Scan for the cell matching the given text and deliver its (X, Y) coordinate at center. 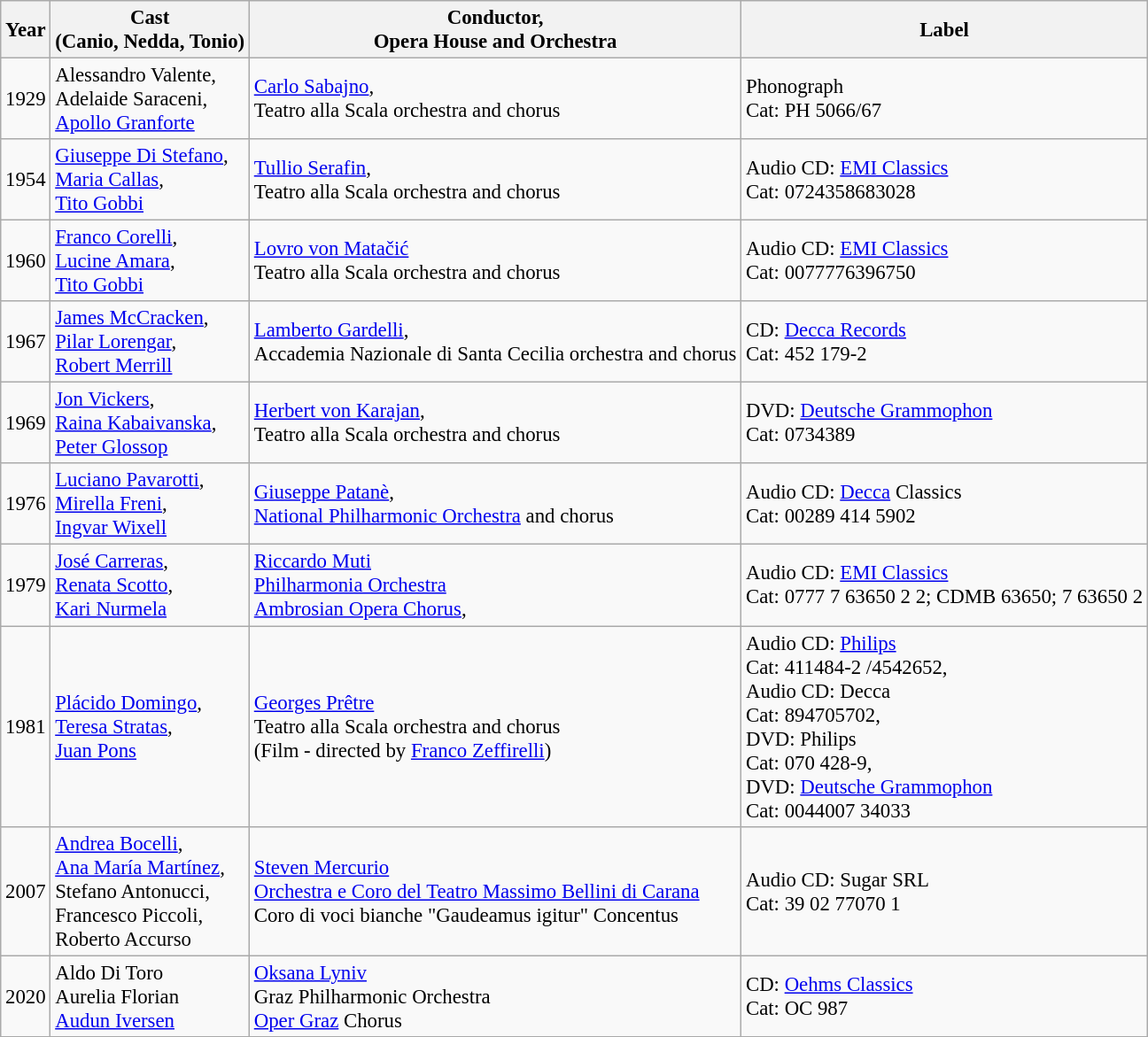
CD: Decca RecordsCat: 452 179-2 (944, 342)
Tullio Serafin, Teatro alla Scala orchestra and chorus (494, 180)
Lovro von MatačićTeatro alla Scala orchestra and chorus (494, 261)
1969 (26, 423)
1979 (26, 585)
1960 (26, 261)
Plácido Domingo,Teresa Stratas,Juan Pons (151, 726)
1967 (26, 342)
1929 (26, 99)
Jon Vickers,Raina Kabaivanska,Peter Glossop (151, 423)
Giuseppe Patanè, National Philharmonic Orchestra and chorus (494, 505)
Steven Mercurio Orchestra e Coro del Teatro Massimo Bellini di CaranaCoro di voci bianche "Gaudeamus igitur" Concentus (494, 891)
DVD: Deutsche Grammophon Cat: 0734389 (944, 423)
Label (944, 30)
Alessandro Valente, Adelaide Saraceni,Apollo Granforte (151, 99)
Audio CD: Decca Classics Cat: 00289 414 5902 (944, 505)
Cast(Canio, Nedda, Tonio) (151, 30)
1981 (26, 726)
CD: Oehms ClassicsCat: OC 987 (944, 996)
José Carreras,Renata Scotto,Kari Nurmela (151, 585)
James McCracken,Pilar Lorengar,Robert Merrill (151, 342)
Carlo Sabajno, Teatro alla Scala orchestra and chorus (494, 99)
Herbert von Karajan, Teatro alla Scala orchestra and chorus (494, 423)
Aldo Di ToroAurelia FlorianAudun Iversen (151, 996)
Audio CD: EMI Classics Cat: 0077776396750 (944, 261)
Oksana LynivGraz Philharmonic OrchestraOper Graz Chorus (494, 996)
PhonographCat: PH 5066/67 (944, 99)
Audio CD: PhilipsCat: 411484-2 /4542652,Audio CD: DeccaCat: 894705702,DVD: PhilipsCat: 070 428-9,DVD: Deutsche GrammophonCat: 0044007 34033 (944, 726)
Luciano Pavarotti,Mirella Freni,Ingvar Wixell (151, 505)
1976 (26, 505)
Riccardo Muti Philharmonia OrchestraAmbrosian Opera Chorus, (494, 585)
Andrea Bocelli,Ana María Martínez,Stefano Antonucci,Francesco Piccoli,Roberto Accurso (151, 891)
Year (26, 30)
2020 (26, 996)
Audio CD: EMI ClassicsCat: 0777 7 63650 2 2; CDMB 63650; 7 63650 2 (944, 585)
Conductor,Opera House and Orchestra (494, 30)
Audio CD: Sugar SRLCat: 39 02 77070 1 (944, 891)
Lamberto Gardelli, Accademia Nazionale di Santa Cecilia orchestra and chorus (494, 342)
Giuseppe Di Stefano, Maria Callas,Tito Gobbi (151, 180)
Audio CD: EMI ClassicsCat: 0724358683028 (944, 180)
1954 (26, 180)
Georges PrêtreTeatro alla Scala orchestra and chorus(Film - directed by Franco Zeffirelli) (494, 726)
Franco Corelli,Lucine Amara,Tito Gobbi (151, 261)
2007 (26, 891)
